Determine the (x, y) coordinate at the center of the cell enclosing the given text.  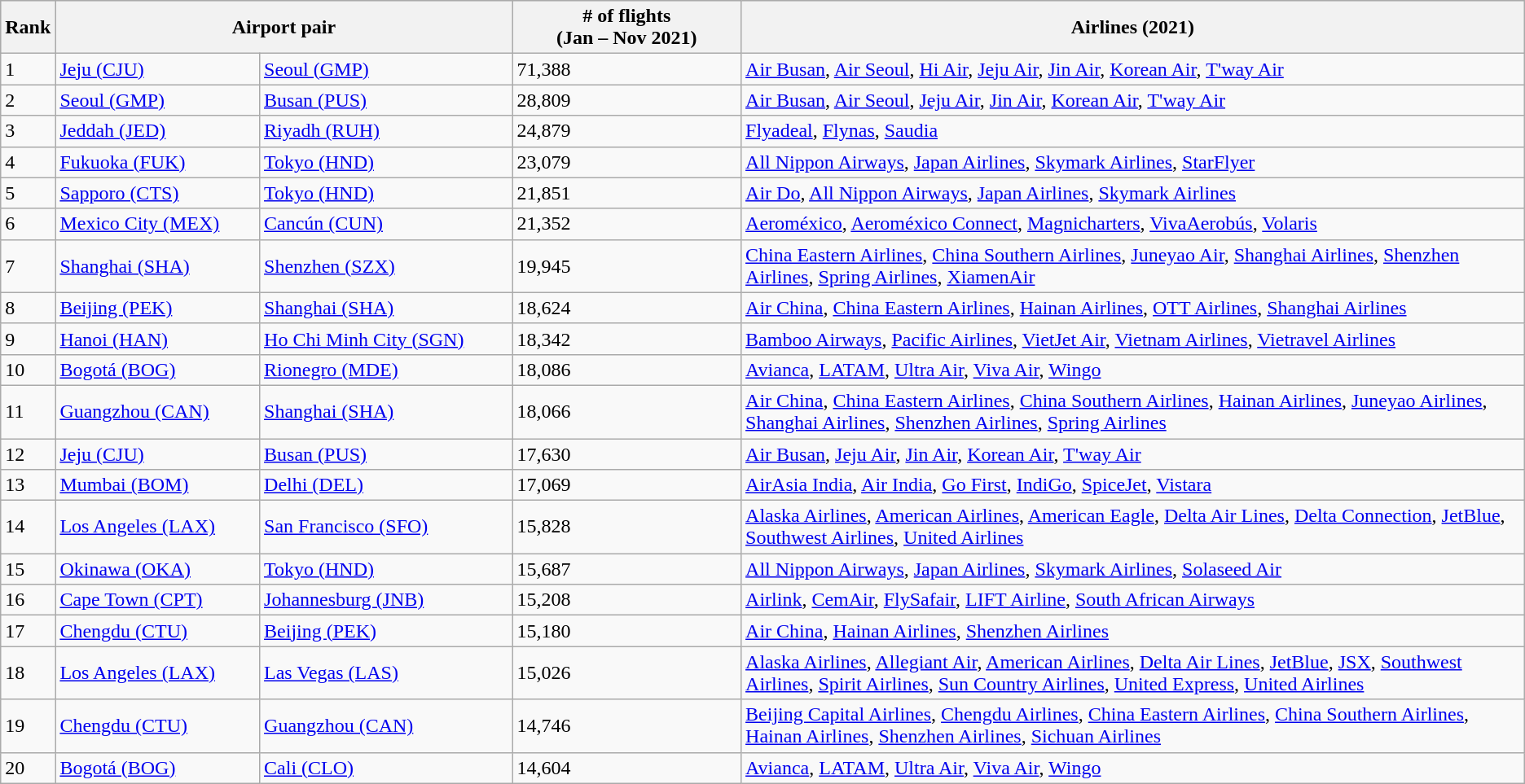
28,809 (627, 100)
18 (28, 672)
Air China, China Eastern Airlines, Hainan Airlines, OTT Airlines, Shanghai Airlines (1133, 308)
15 (28, 569)
9 (28, 339)
18,066 (627, 412)
15,687 (627, 569)
10 (28, 370)
24,879 (627, 131)
20 (28, 768)
Sapporo (CTS) (158, 193)
16 (28, 600)
14,604 (627, 768)
Flyadeal, Flynas, Saudia (1133, 131)
Air Busan, Air Seoul, Jeju Air, Jin Air, Korean Air, T'way Air (1133, 100)
Rionegro (MDE) (386, 370)
Rank (28, 28)
Ho Chi Minh City (SGN) (386, 339)
Riyadh (RUH) (386, 131)
Johannesburg (JNB) (386, 600)
Air Busan, Jeju Air, Jin Air, Korean Air, T'way Air (1133, 453)
AirAsia India, Air India, Go First, IndiGo, SpiceJet, Vistara (1133, 485)
19 (28, 726)
Cancún (CUN) (386, 224)
17,069 (627, 485)
Fukuoka (FUK) (158, 162)
Mexico City (MEX) (158, 224)
# of flights(Jan – Nov 2021) (627, 28)
Airlink, CemAir, FlySafair, LIFT Airline, South African Airways (1133, 600)
12 (28, 453)
4 (28, 162)
Cali (CLO) (386, 768)
23,079 (627, 162)
14,746 (627, 726)
Airlines (2021) (1133, 28)
Cape Town (CPT) (158, 600)
19,945 (627, 265)
71,388 (627, 69)
Bamboo Airways, Pacific Airlines, VietJet Air, Vietnam Airlines, Vietravel Airlines (1133, 339)
All Nippon Airways, Japan Airlines, Skymark Airlines, StarFlyer (1133, 162)
Air Busan, Air Seoul, Hi Air, Jeju Air, Jin Air, Korean Air, T'way Air (1133, 69)
2 (28, 100)
Aeroméxico, Aeroméxico Connect, Magnicharters, VivaAerobús, Volaris (1133, 224)
Mumbai (BOM) (158, 485)
3 (28, 131)
15,828 (627, 528)
Airport pair (283, 28)
All Nippon Airways, Japan Airlines, Skymark Airlines, Solaseed Air (1133, 569)
Alaska Airlines, American Airlines, American Eagle, Delta Air Lines, Delta Connection, JetBlue, Southwest Airlines, United Airlines (1133, 528)
Air Do, All Nippon Airways, Japan Airlines, Skymark Airlines (1133, 193)
San Francisco (SFO) (386, 528)
15,180 (627, 631)
11 (28, 412)
Air China, Hainan Airlines, Shenzhen Airlines (1133, 631)
15,026 (627, 672)
15,208 (627, 600)
7 (28, 265)
18,624 (627, 308)
18,342 (627, 339)
5 (28, 193)
Okinawa (OKA) (158, 569)
Las Vegas (LAS) (386, 672)
1 (28, 69)
17,630 (627, 453)
18,086 (627, 370)
21,352 (627, 224)
8 (28, 308)
Beijing Capital Airlines, Chengdu Airlines, China Eastern Airlines, China Southern Airlines, Hainan Airlines, Shenzhen Airlines, Sichuan Airlines (1133, 726)
17 (28, 631)
Air China, China Eastern Airlines, China Southern Airlines, Hainan Airlines, Juneyao Airlines, Shanghai Airlines, Shenzhen Airlines, Spring Airlines (1133, 412)
Jeddah (JED) (158, 131)
Delhi (DEL) (386, 485)
6 (28, 224)
21,851 (627, 193)
Shenzhen (SZX) (386, 265)
Hanoi (HAN) (158, 339)
14 (28, 528)
13 (28, 485)
China Eastern Airlines, China Southern Airlines, Juneyao Air, Shanghai Airlines, Shenzhen Airlines, Spring Airlines, XiamenAir (1133, 265)
